Pinpoint the cell where the given text exists, returning its (X, Y) midpoint coordinate. 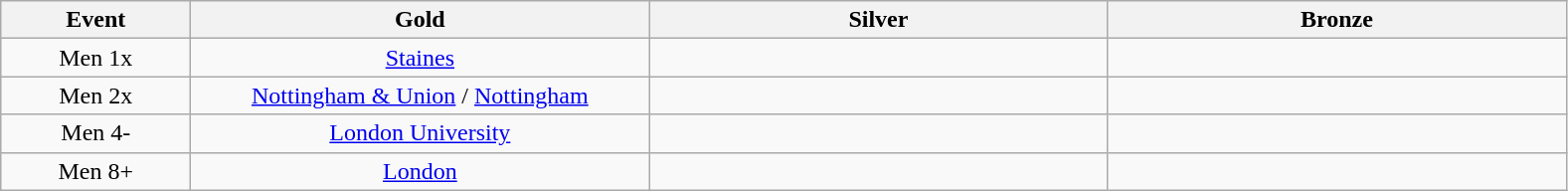
Staines (420, 58)
London University (420, 133)
Nottingham & Union / Nottingham (420, 95)
Silver (879, 20)
Men 2x (95, 95)
Men 4- (95, 133)
Men 1x (95, 58)
Men 8+ (95, 171)
Bronze (1336, 20)
London (420, 171)
Event (95, 20)
Gold (420, 20)
